Output the [X, Y] coordinate of the center of the cell containing the given text.  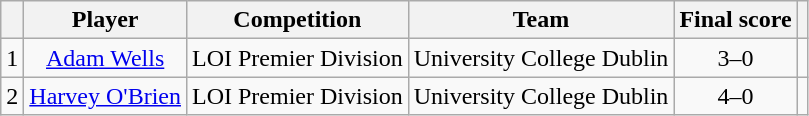
2 [12, 96]
3–0 [736, 58]
Final score [736, 20]
4–0 [736, 96]
Harvey O'Brien [106, 96]
Adam Wells [106, 58]
Team [541, 20]
1 [12, 58]
Competition [297, 20]
Player [106, 20]
